Scan for the cell matching the given text and deliver its (X, Y) coordinate at center. 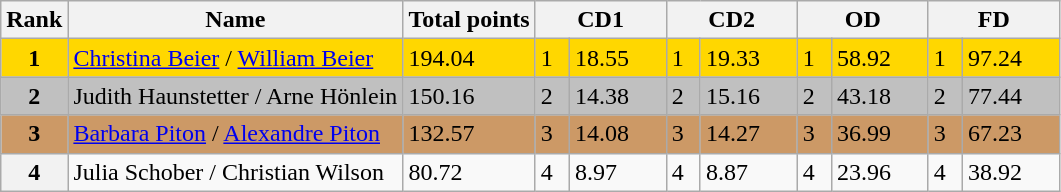
194.04 (469, 58)
58.92 (880, 58)
67.23 (1012, 134)
CD2 (732, 20)
Christina Beier / William Beier (236, 58)
Julia Schober / Christian Wilson (236, 172)
18.55 (618, 58)
15.16 (748, 96)
38.92 (1012, 172)
14.08 (618, 134)
80.72 (469, 172)
132.57 (469, 134)
19.33 (748, 58)
Rank (34, 20)
Barbara Piton / Alexandre Piton (236, 134)
8.87 (748, 172)
FD (994, 20)
23.96 (880, 172)
97.24 (1012, 58)
Name (236, 20)
OD (862, 20)
36.99 (880, 134)
Judith Haunstetter / Arne Hönlein (236, 96)
8.97 (618, 172)
CD1 (600, 20)
14.38 (618, 96)
150.16 (469, 96)
77.44 (1012, 96)
14.27 (748, 134)
43.18 (880, 96)
Total points (469, 20)
